Find where the given text appears and provide that cell's center as [X, Y] coordinate. 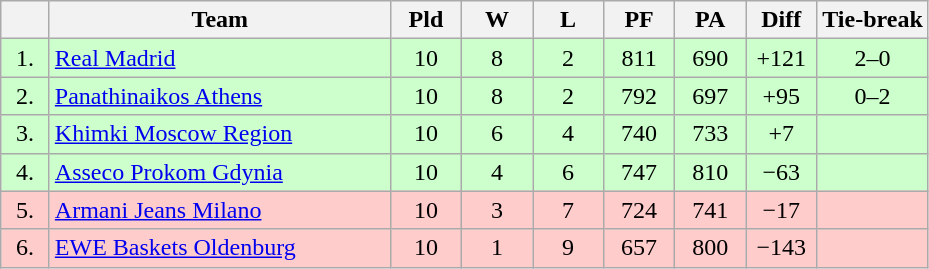
Armani Jeans Milano [220, 210]
657 [640, 248]
1 [496, 248]
Panathinaikos Athens [220, 96]
Tie-break [873, 20]
6. [26, 248]
EWE Baskets Oldenburg [220, 248]
L [568, 20]
W [496, 20]
3 [496, 210]
4. [26, 172]
741 [710, 210]
733 [710, 134]
792 [640, 96]
Real Madrid [220, 58]
Asseco Prokom Gdynia [220, 172]
690 [710, 58]
PF [640, 20]
724 [640, 210]
800 [710, 248]
5. [26, 210]
Diff [782, 20]
740 [640, 134]
811 [640, 58]
+121 [782, 58]
−63 [782, 172]
697 [710, 96]
9 [568, 248]
0–2 [873, 96]
747 [640, 172]
2–0 [873, 58]
+7 [782, 134]
PA [710, 20]
Pld [426, 20]
3. [26, 134]
Team [220, 20]
810 [710, 172]
Khimki Moscow Region [220, 134]
1. [26, 58]
−17 [782, 210]
−143 [782, 248]
2. [26, 96]
7 [568, 210]
+95 [782, 96]
